Locate the cell with the specified text and output its [X, Y] center coordinate. 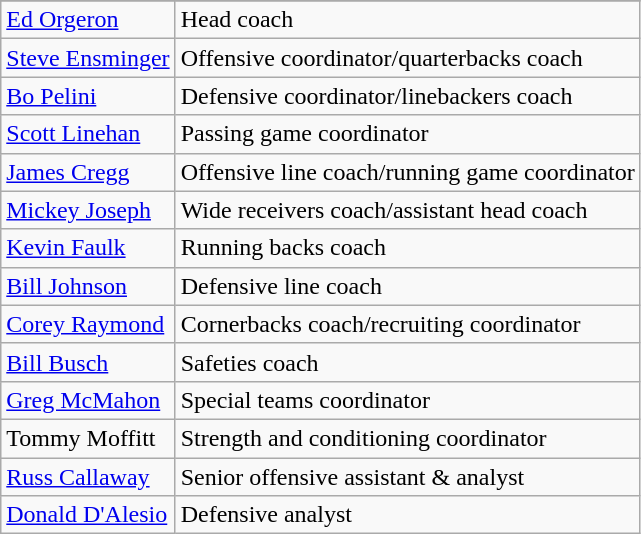
Senior offensive assistant & analyst [408, 477]
Greg McMahon [88, 400]
Cornerbacks coach/recruiting coordinator [408, 324]
Tommy Moffitt [88, 438]
Donald D'Alesio [88, 515]
Steve Ensminger [88, 58]
James Cregg [88, 172]
Head coach [408, 20]
Kevin Faulk [88, 248]
Defensive analyst [408, 515]
Defensive coordinator/linebackers coach [408, 96]
Ed Orgeron [88, 20]
Defensive line coach [408, 286]
Wide receivers coach/assistant head coach [408, 210]
Russ Callaway [88, 477]
Offensive coordinator/quarterbacks coach [408, 58]
Strength and conditioning coordinator [408, 438]
Bo Pelini [88, 96]
Bill Johnson [88, 286]
Offensive line coach/running game coordinator [408, 172]
Corey Raymond [88, 324]
Bill Busch [88, 362]
Mickey Joseph [88, 210]
Scott Linehan [88, 134]
Safeties coach [408, 362]
Special teams coordinator [408, 400]
Running backs coach [408, 248]
Passing game coordinator [408, 134]
